From the cell containing the given text, extract its center point as (x, y) coordinate. 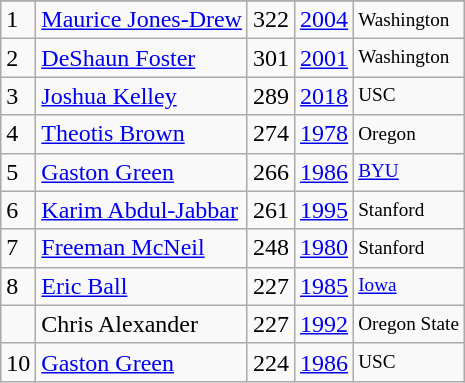
2018 (324, 96)
5 (18, 172)
301 (270, 58)
Karim Abdul-Jabbar (142, 210)
3 (18, 96)
2004 (324, 20)
248 (270, 248)
8 (18, 286)
322 (270, 20)
Eric Ball (142, 286)
1985 (324, 286)
1978 (324, 134)
Chris Alexander (142, 324)
2 (18, 58)
4 (18, 134)
1992 (324, 324)
289 (270, 96)
2001 (324, 58)
266 (270, 172)
224 (270, 362)
Oregon (409, 134)
Oregon State (409, 324)
Theotis Brown (142, 134)
Maurice Jones-Drew (142, 20)
10 (18, 362)
261 (270, 210)
DeShaun Foster (142, 58)
274 (270, 134)
6 (18, 210)
1980 (324, 248)
1 (18, 20)
Iowa (409, 286)
1995 (324, 210)
Joshua Kelley (142, 96)
Freeman McNeil (142, 248)
7 (18, 248)
BYU (409, 172)
